Detect which cell encompasses the target text, then output its [X, Y] center coordinate. 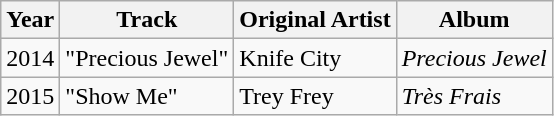
2014 [30, 58]
Precious Jewel [474, 58]
"Show Me" [147, 96]
Original Artist [315, 20]
Trey Frey [315, 96]
Très Frais [474, 96]
2015 [30, 96]
Knife City [315, 58]
Album [474, 20]
Track [147, 20]
Year [30, 20]
"Precious Jewel" [147, 58]
